Find where the given text appears and provide that cell's center as (x, y) coordinate. 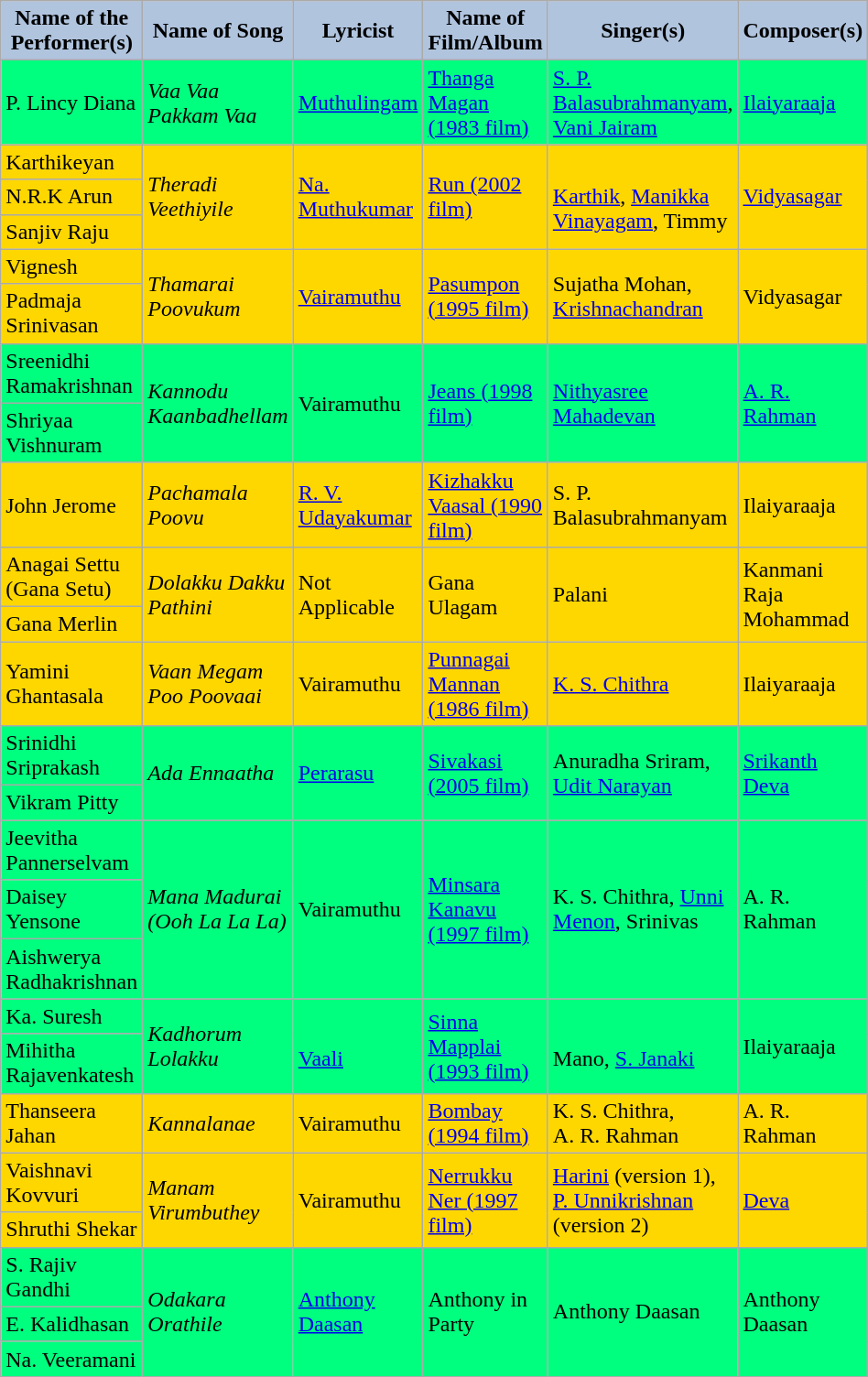
Kizhakku Vaasal (1990 film) (485, 504)
Shriyaa Vishnuram (71, 432)
Kanmani Raja Mohammad (803, 593)
S. P. Balasubrahmanyam (643, 504)
Vikram Pitty (71, 803)
Theradi Veethiyile (218, 197)
Perarasu (358, 773)
Name of Film/Album (485, 31)
E. Kalidhasan (71, 1324)
Name of the Performer(s) (71, 31)
Run (2002 film) (485, 197)
Sujatha Mohan, Krishnachandran (643, 297)
Palani (643, 593)
Kannalanae (218, 1122)
Thanga Magan (1983 film) (485, 103)
Lyricist (358, 31)
Na. Muthukumar (358, 197)
Jeevitha Pannerselvam (71, 850)
Padmaja Srinivasan (71, 313)
Gana Ulagam (485, 593)
Sanjiv Raju (71, 232)
K. S. Chithra, Unni Menon, Srinivas (643, 910)
Sreenidhi Ramakrishnan (71, 374)
Yamini Ghantasala (71, 683)
Nerrukku Ner (1997 film) (485, 1199)
Ka. Suresh (71, 1016)
Thanseera Jahan (71, 1122)
Bombay (1994 film) (485, 1122)
Nithyasree Mahadevan (643, 403)
Jeans (1998 film) (485, 403)
Punnagai Mannan (1986 film) (485, 683)
Manam Virumbuthey (218, 1199)
Deva (803, 1199)
Composer(s) (803, 31)
K. S. Chithra,A. R. Rahman (643, 1122)
Odakara Orathile (218, 1311)
S. Rajiv Gandhi (71, 1276)
Vaa Vaa Pakkam Vaa (218, 103)
Pasumpon (1995 film) (485, 297)
Mihitha Rajavenkatesh (71, 1064)
Ada Ennaatha (218, 773)
Minsara Kanavu (1997 film) (485, 910)
Anagai Settu (Gana Setu) (71, 577)
John Jerome (71, 504)
Muthulingam (358, 103)
Anuradha Sriram, Udit Narayan (643, 773)
Vignesh (71, 266)
Anthony in Party (485, 1311)
Dolakku Dakku Pathini (218, 593)
Vaan Megam Poo Poovaai (218, 683)
Mana Madurai (Ooh La La La) (218, 910)
Kannodu Kaanbadhellam (218, 403)
Karthikeyan (71, 162)
Sivakasi (2005 film) (485, 773)
P. Lincy Diana (71, 103)
Pachamala Poovu (218, 504)
Srikanth Deva (803, 773)
Kadhorum Lolakku (218, 1046)
Shruthi Shekar (71, 1230)
Thamarai Poovukum (218, 297)
Singer(s) (643, 31)
Gana Merlin (71, 623)
Na. Veeramani (71, 1359)
Srinidhi Sriprakash (71, 756)
Aishwerya Radhakrishnan (71, 969)
Name of Song (218, 31)
Vaishnavi Kovvuri (71, 1183)
N.R.K Arun (71, 197)
Mano, S. Janaki (643, 1046)
Not Applicable (358, 593)
R. V. Udayakumar (358, 504)
Sinna Mapplai (1993 film) (485, 1046)
Vaali (358, 1046)
Karthik, Manikka Vinayagam, Timmy (643, 197)
Harini (version 1), P. Unnikrishnan (version 2) (643, 1199)
Daisey Yensone (71, 910)
S. P. Balasubrahmanyam, Vani Jairam (643, 103)
K. S. Chithra (643, 683)
